From the cell containing the given text, extract its center point as [X, Y] coordinate. 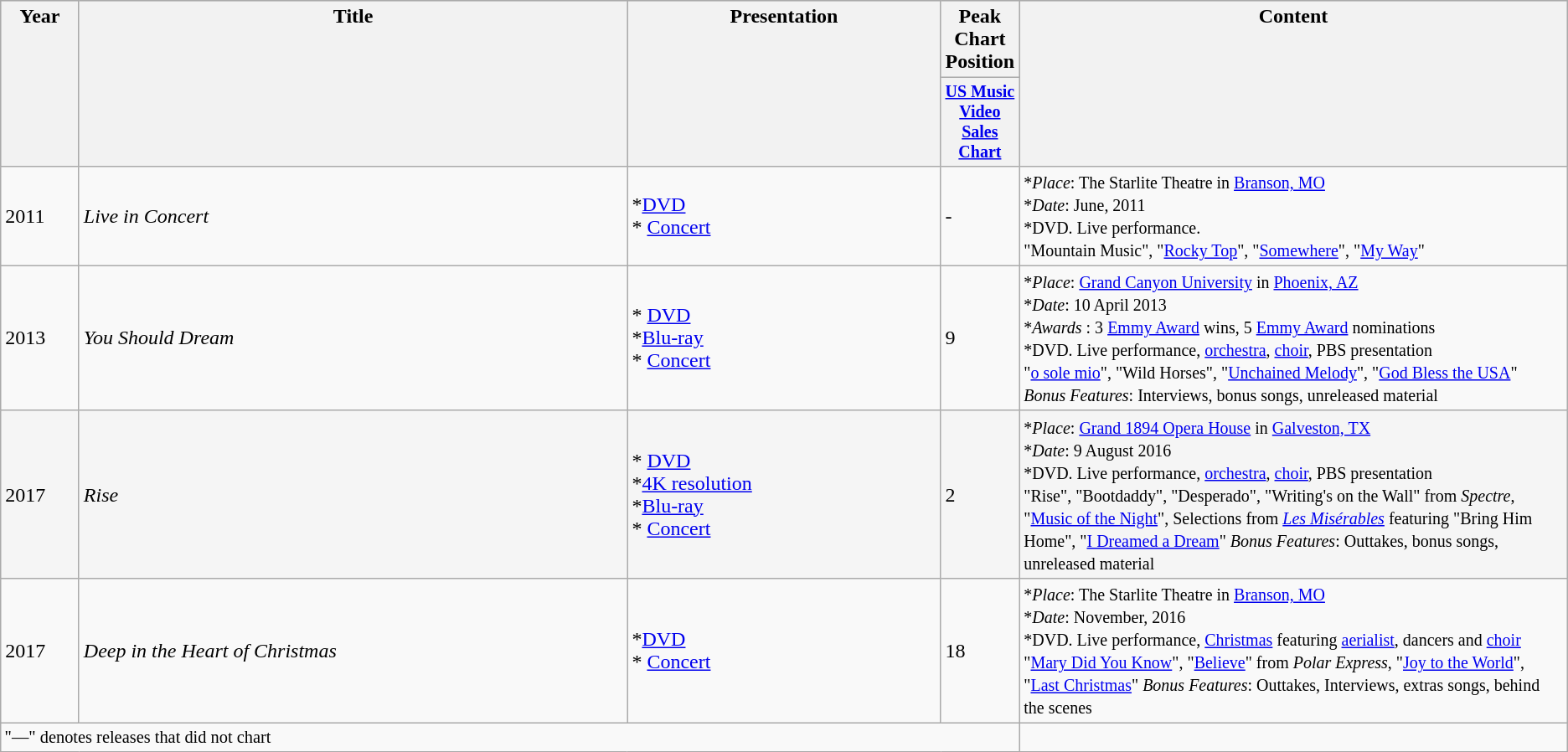
Content [1293, 84]
US Music Video Sales Chart [980, 122]
"—" denotes releases that did not chart [510, 738]
- [980, 216]
* DVD*4K resolution*Blu-ray* Concert [784, 494]
Presentation [784, 84]
Rise [353, 494]
2 [980, 494]
2013 [40, 338]
Peak Chart Position [980, 39]
Live in Concert [353, 216]
9 [980, 338]
You Should Dream [353, 338]
* DVD*Blu-ray* Concert [784, 338]
Year [40, 84]
Title [353, 84]
*Place: The Starlite Theatre in Branson, MO*Date: June, 2011*DVD. Live performance. "Mountain Music", "Rocky Top", "Somewhere", "My Way" [1293, 216]
2011 [40, 216]
Deep in the Heart of Christmas [353, 650]
18 [980, 650]
